For the text-containing cell, return its midpoint in [x, y] coordinate format. 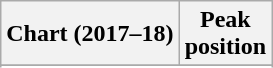
Chart (2017–18) [90, 34]
Peakposition [225, 34]
